Locate the cell with the specified text and output its [X, Y] center coordinate. 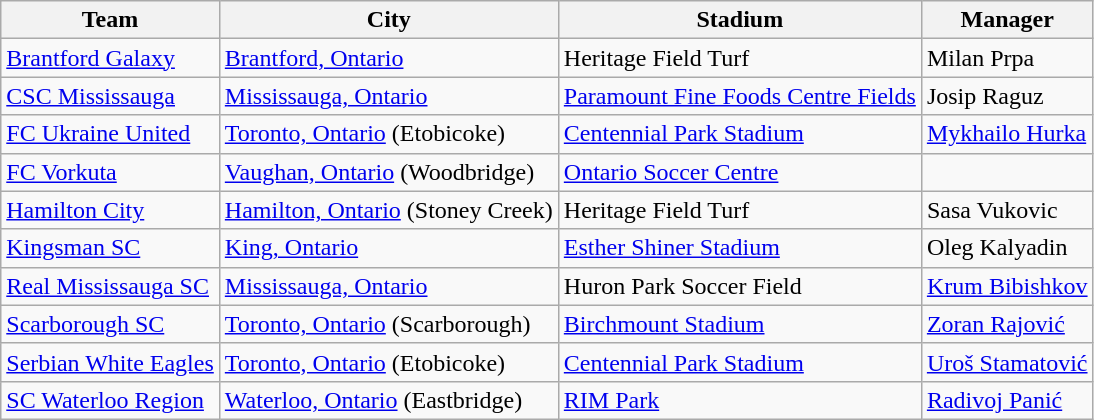
Stadium [740, 20]
Paramount Fine Foods Centre Fields [740, 96]
Oleg Kalyadin [1007, 248]
Brantford, Ontario [388, 58]
Hamilton City [110, 210]
Serbian White Eagles [110, 362]
Hamilton, Ontario (Stoney Creek) [388, 210]
Mykhailo Hurka [1007, 134]
King, Ontario [388, 248]
Ontario Soccer Centre [740, 172]
FC Vorkuta [110, 172]
SC Waterloo Region [110, 400]
Uroš Stamatović [1007, 362]
Waterloo, Ontario (Eastbridge) [388, 400]
Esther Shiner Stadium [740, 248]
Brantford Galaxy [110, 58]
Toronto, Ontario (Scarborough) [388, 324]
RIM Park [740, 400]
Birchmount Stadium [740, 324]
CSC Mississauga [110, 96]
Sasa Vukovic [1007, 210]
Kingsman SC [110, 248]
Vaughan, Ontario (Woodbridge) [388, 172]
Huron Park Soccer Field [740, 286]
FC Ukraine United [110, 134]
Krum Bibishkov [1007, 286]
Radivoj Panić [1007, 400]
Scarborough SC [110, 324]
Team [110, 20]
Josip Raguz [1007, 96]
Real Mississauga SC [110, 286]
Zoran Rajović [1007, 324]
Manager [1007, 20]
Milan Prpa [1007, 58]
City [388, 20]
